Return the (x, y) coordinate for the center point of the cell that contains the specified text.  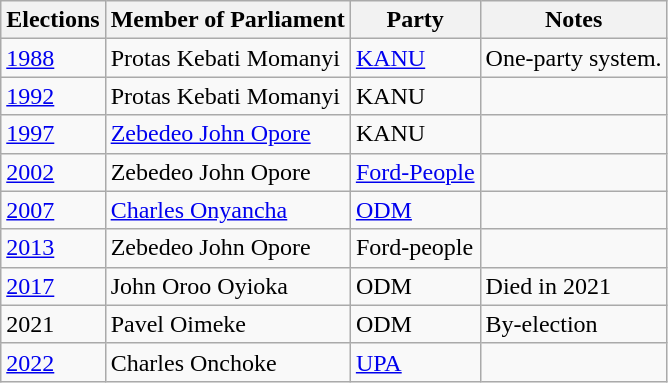
Charles Onchoke (228, 362)
One-party system. (574, 58)
Member of Parliament (228, 20)
1988 (53, 58)
2021 (53, 324)
Elections (53, 20)
Ford-people (415, 248)
Party (415, 20)
UPA (415, 362)
2022 (53, 362)
Notes (574, 20)
By-election (574, 324)
Died in 2021 (574, 286)
Pavel Oimeke (228, 324)
2002 (53, 172)
2007 (53, 210)
2017 (53, 286)
1992 (53, 96)
Charles Onyancha (228, 210)
1997 (53, 134)
2013 (53, 248)
John Oroo Oyioka (228, 286)
Ford-People (415, 172)
